Detect which cell encompasses the target text, then output its [X, Y] center coordinate. 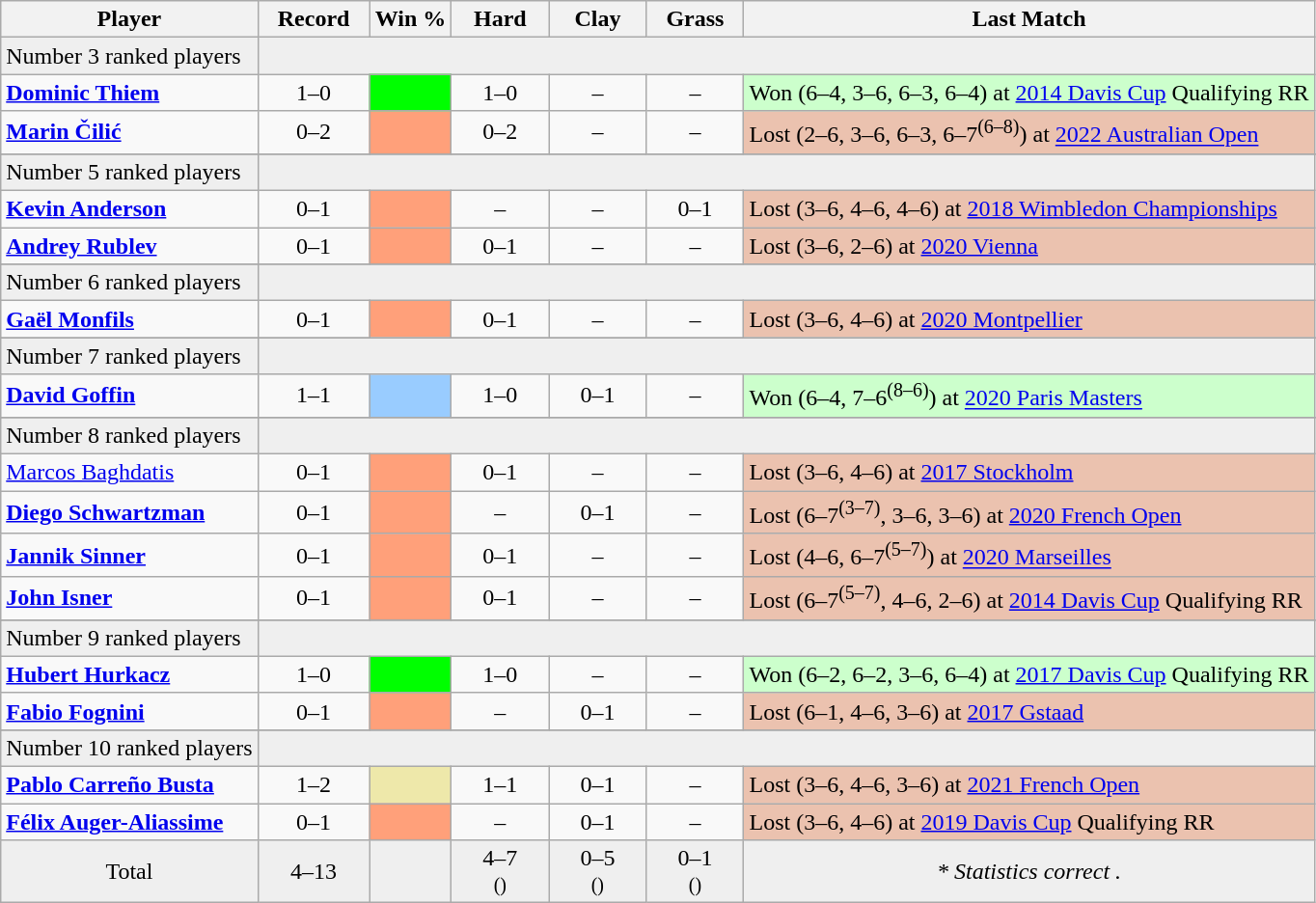
Lost (6–1, 4–6, 3–6) at 2017 Gstaad [1028, 711]
Last Match [1028, 19]
Clay [598, 19]
Lost (2–6, 3–6, 6–3, 6–7(6–8)) at 2022 Australian Open [1028, 133]
Won (6–4, 7–6(8–6)) at 2020 Paris Masters [1028, 396]
Marcos Baghdatis [129, 472]
Player [129, 19]
David Goffin [129, 396]
Jannik Sinner [129, 556]
1–2 [314, 784]
Grass [695, 19]
Dominic Thiem [129, 93]
Pablo Carreño Busta [129, 784]
Number 8 ranked players [129, 435]
0–5 () [598, 872]
Hubert Hurkacz [129, 674]
Lost (3–6, 4–6, 3–6) at 2021 French Open [1028, 784]
* Statistics correct . [1028, 872]
Record [314, 19]
Lost (3–6, 2–6) at 2020 Vienna [1028, 246]
Andrey Rublev [129, 246]
Number 9 ranked players [129, 638]
Lost (6–7(3–7), 3–6, 3–6) at 2020 French Open [1028, 513]
Number 10 ranked players [129, 748]
Kevin Anderson [129, 209]
Lost (3–6, 4–6, 4–6) at 2018 Wimbledon Championships [1028, 209]
Number 3 ranked players [129, 56]
Number 7 ranked players [129, 356]
Hard [500, 19]
Lost (3–6, 4–6) at 2019 Davis Cup Qualifying RR [1028, 822]
Total [129, 872]
Won (6–2, 6–2, 3–6, 6–4) at 2017 Davis Cup Qualifying RR [1028, 674]
0–1 () [695, 872]
4–7 () [500, 872]
Diego Schwartzman [129, 513]
Win % [411, 19]
Lost (3–6, 4–6) at 2020 Montpellier [1028, 319]
Number 6 ranked players [129, 283]
Lost (4–6, 6–7(5–7)) at 2020 Marseilles [1028, 556]
Number 5 ranked players [129, 172]
Marin Čilić [129, 133]
Lost (3–6, 4–6) at 2017 Stockholm [1028, 472]
John Isner [129, 598]
Gaël Monfils [129, 319]
Fabio Fognini [129, 711]
Lost (6–7(5–7), 4–6, 2–6) at 2014 Davis Cup Qualifying RR [1028, 598]
4–13 [314, 872]
Félix Auger-Aliassime [129, 822]
Won (6–4, 3–6, 6–3, 6–4) at 2014 Davis Cup Qualifying RR [1028, 93]
